Output the [X, Y] coordinate of the center of the cell containing the given text.  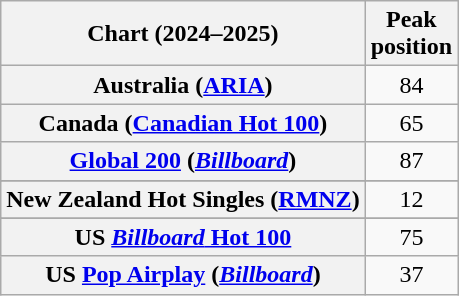
Chart (2024–2025) [183, 34]
37 [411, 275]
US Billboard Hot 100 [183, 237]
Global 200 (Billboard) [183, 161]
New Zealand Hot Singles (RMNZ) [183, 199]
Australia (ARIA) [183, 85]
Canada (Canadian Hot 100) [183, 123]
65 [411, 123]
Peak position [411, 34]
US Pop Airplay (Billboard) [183, 275]
84 [411, 85]
12 [411, 199]
87 [411, 161]
75 [411, 237]
